Return the (X, Y) coordinate for the center point of the cell that contains the specified text.  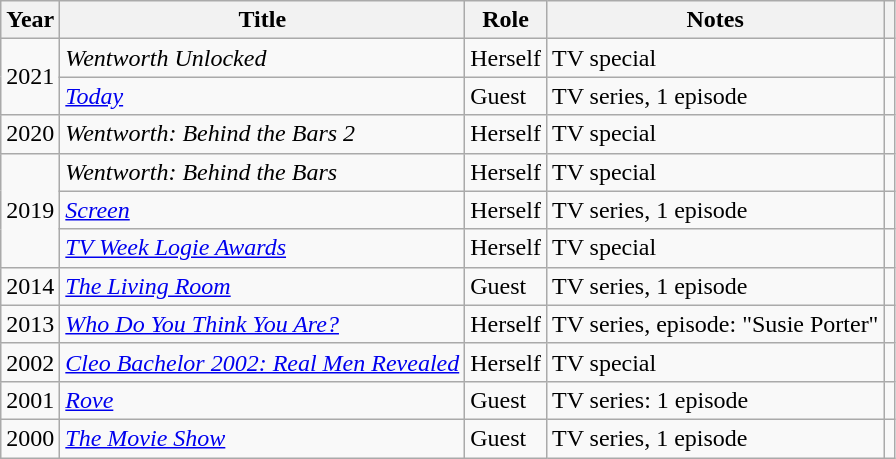
Year (30, 20)
Today (262, 96)
TV series: 1 episode (715, 400)
Role (506, 20)
Wentworth: Behind the Bars 2 (262, 134)
Wentworth Unlocked (262, 58)
The Movie Show (262, 438)
Notes (715, 20)
2002 (30, 362)
The Living Room (262, 286)
Title (262, 20)
2000 (30, 438)
TV Week Logie Awards (262, 248)
Wentworth: Behind the Bars (262, 172)
Screen (262, 210)
2001 (30, 400)
Who Do You Think You Are? (262, 324)
2019 (30, 210)
Rove (262, 400)
2020 (30, 134)
2021 (30, 77)
Cleo Bachelor 2002: Real Men Revealed (262, 362)
2014 (30, 286)
TV series, episode: "Susie Porter" (715, 324)
2013 (30, 324)
